Detect which cell encompasses the target text, then output its (X, Y) center coordinate. 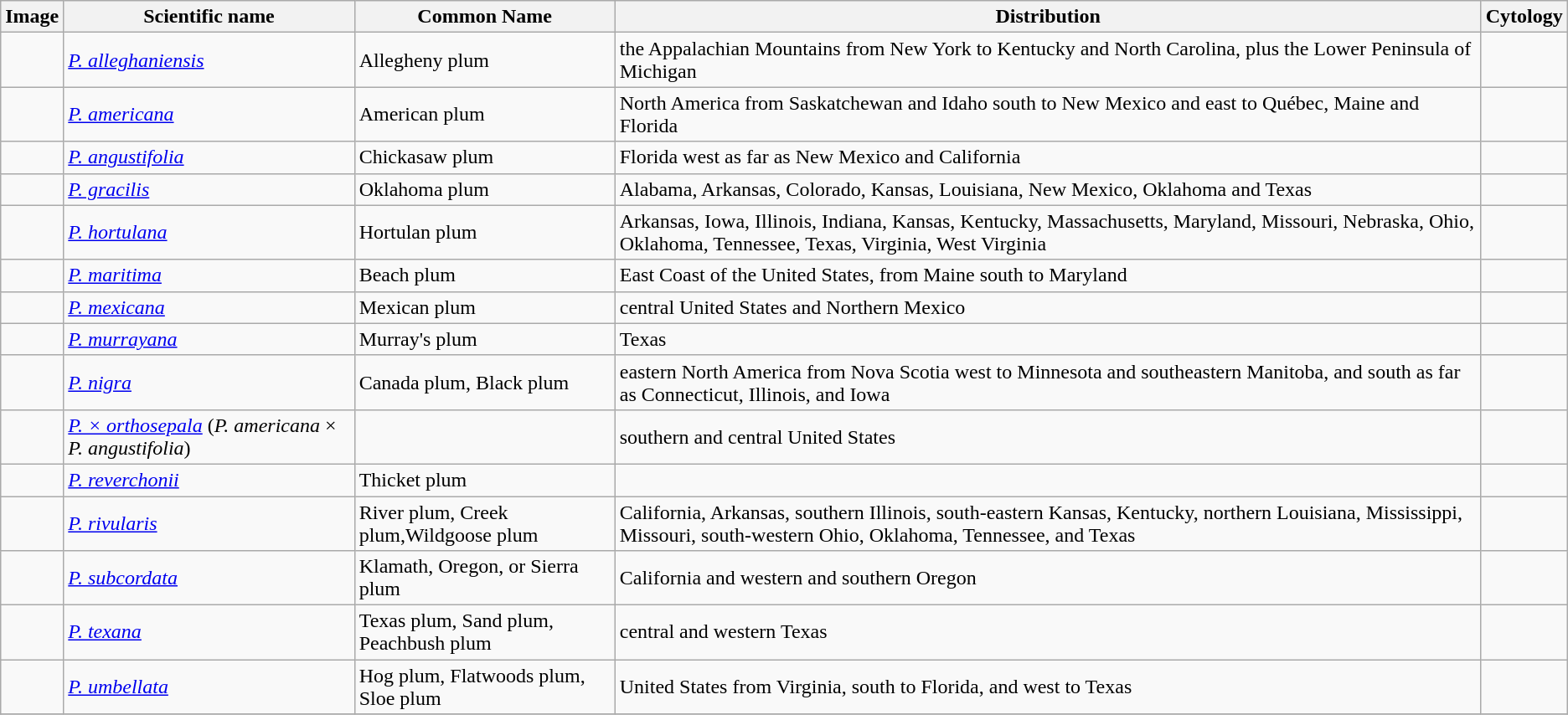
Hog plum, Flatwoods plum, Sloe plum (484, 687)
California and western and southern Oregon (1048, 578)
P. rivularis (209, 522)
P. maritima (209, 275)
central United States and Northern Mexico (1048, 307)
Allegheny plum (484, 60)
Hortulan plum (484, 233)
Klamath, Oregon, or Sierra plum (484, 578)
P. alleghaniensis (209, 60)
Oklahoma plum (484, 189)
Thicket plum (484, 480)
River plum, Creek plum,Wildgoose plum (484, 522)
Mexican plum (484, 307)
the Appalachian Mountains from New York to Kentucky and North Carolina, plus the Lower Peninsula of Michigan (1048, 60)
P. americana (209, 114)
East Coast of the United States, from Maine south to Maryland (1048, 275)
Beach plum (484, 275)
American plum (484, 114)
North America from Saskatchewan and Idaho south to New Mexico and east to Québec, Maine and Florida (1048, 114)
Canada plum, Black plum (484, 382)
Texas (1048, 339)
P. subcordata (209, 578)
P. texana (209, 633)
southern and central United States (1048, 437)
P. murrayana (209, 339)
P. umbellata (209, 687)
Texas plum, Sand plum, Peachbush plum (484, 633)
P. reverchonii (209, 480)
central and western Texas (1048, 633)
Image (32, 17)
Distribution (1048, 17)
P. mexicana (209, 307)
Cytology (1524, 17)
Murray's plum (484, 339)
P. gracilis (209, 189)
P. hortulana (209, 233)
Florida west as far as New Mexico and California (1048, 157)
Common Name (484, 17)
Chickasaw plum (484, 157)
United States from Virginia, south to Florida, and west to Texas (1048, 687)
P. × orthosepala (P. americana × P. angustifolia) (209, 437)
P. angustifolia (209, 157)
Scientific name (209, 17)
Alabama, Arkansas, Colorado, Kansas, Louisiana, New Mexico, Oklahoma and Texas (1048, 189)
eastern North America from Nova Scotia west to Minnesota and southeastern Manitoba, and south as far as Connecticut, Illinois, and Iowa (1048, 382)
P. nigra (209, 382)
